Identify which cell holds the provided text, then report its [X, Y] central coordinate. 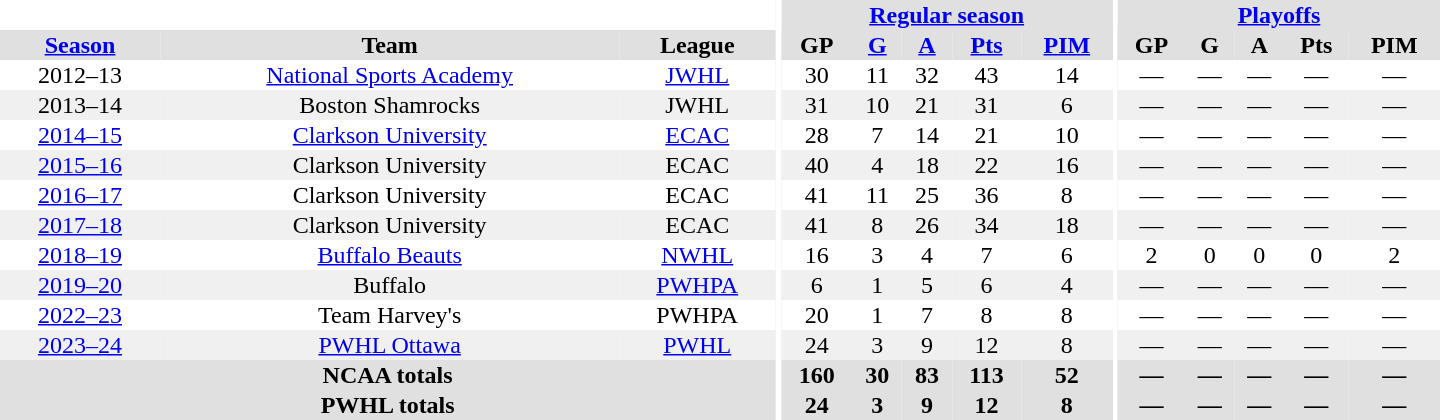
40 [817, 165]
20 [817, 315]
34 [986, 225]
2022–23 [80, 315]
2014–15 [80, 135]
2013–14 [80, 105]
25 [927, 195]
113 [986, 375]
2018–19 [80, 255]
22 [986, 165]
PWHL totals [388, 405]
83 [927, 375]
PWHL Ottawa [390, 345]
28 [817, 135]
36 [986, 195]
Team Harvey's [390, 315]
Boston Shamrocks [390, 105]
52 [1066, 375]
2019–20 [80, 285]
National Sports Academy [390, 75]
Buffalo [390, 285]
2017–18 [80, 225]
Buffalo Beauts [390, 255]
2012–13 [80, 75]
Playoffs [1279, 15]
2015–16 [80, 165]
26 [927, 225]
PWHL [697, 345]
Regular season [947, 15]
Season [80, 45]
NWHL [697, 255]
Team [390, 45]
League [697, 45]
2023–24 [80, 345]
5 [927, 285]
2016–17 [80, 195]
43 [986, 75]
NCAA totals [388, 375]
160 [817, 375]
32 [927, 75]
